Identify which cell holds the provided text, then report its (X, Y) central coordinate. 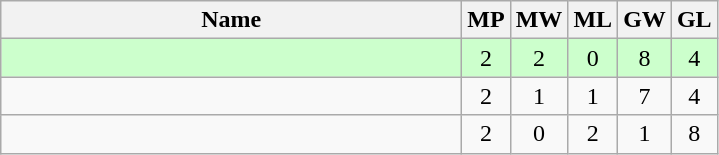
Name (232, 20)
GL (694, 20)
MW (539, 20)
MP (486, 20)
7 (645, 96)
ML (593, 20)
GW (645, 20)
